Return (x, y) of the center of cell containing provided text 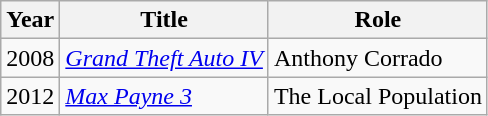
Year (30, 20)
The Local Population (378, 96)
Max Payne 3 (164, 96)
Grand Theft Auto IV (164, 58)
Anthony Corrado (378, 58)
2008 (30, 58)
2012 (30, 96)
Title (164, 20)
Role (378, 20)
